Search for the cell housing the specified text and yield its (x, y) center coordinate. 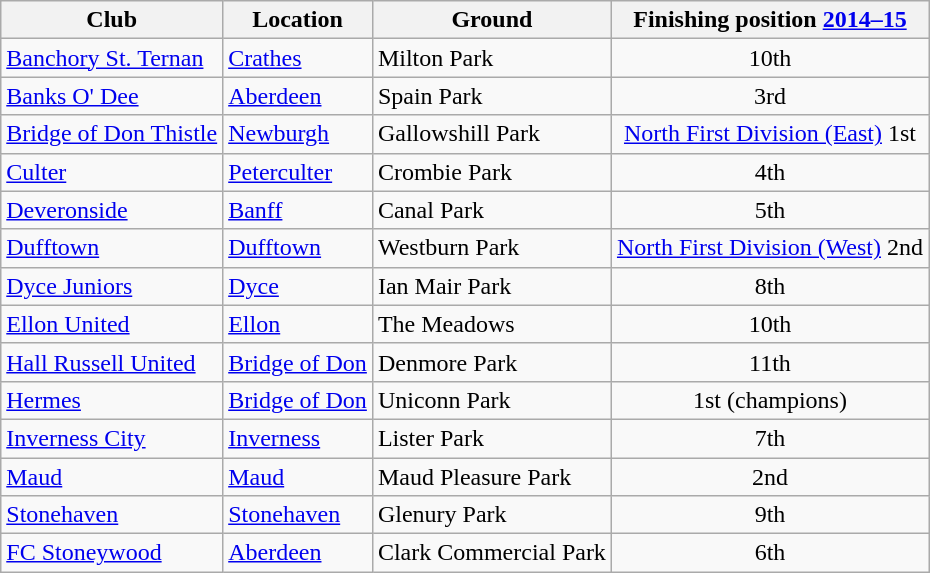
9th (770, 515)
Maud Pleasure Park (492, 477)
Banchory St. Ternan (112, 58)
Location (298, 20)
7th (770, 438)
Newburgh (298, 134)
Dyce Juniors (112, 286)
Canal Park (492, 210)
Bridge of Don Thistle (112, 134)
Hermes (112, 400)
Inverness (298, 438)
3rd (770, 96)
Milton Park (492, 58)
Club (112, 20)
Finishing position 2014–15 (770, 20)
Ellon (298, 324)
2nd (770, 477)
Denmore Park (492, 362)
Lister Park (492, 438)
Banff (298, 210)
6th (770, 553)
Spain Park (492, 96)
Gallowshill Park (492, 134)
The Meadows (492, 324)
Glenury Park (492, 515)
5th (770, 210)
Banks O' Dee (112, 96)
Ian Mair Park (492, 286)
11th (770, 362)
FC Stoneywood (112, 553)
North First Division (East) 1st (770, 134)
Ground (492, 20)
Inverness City (112, 438)
Culter (112, 172)
Westburn Park (492, 248)
Dyce (298, 286)
8th (770, 286)
Uniconn Park (492, 400)
Ellon United (112, 324)
Clark Commercial Park (492, 553)
North First Division (West) 2nd (770, 248)
Crathes (298, 58)
Hall Russell United (112, 362)
4th (770, 172)
Crombie Park (492, 172)
Deveronside (112, 210)
Peterculter (298, 172)
1st (champions) (770, 400)
